Search for the cell housing the specified text and yield its [X, Y] center coordinate. 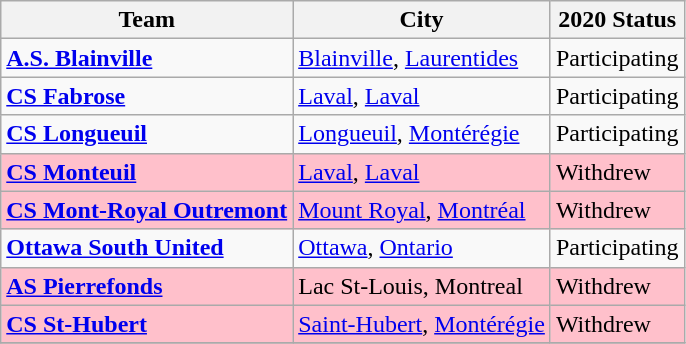
Longueuil, Montérégie [422, 134]
A.S. Blainville [147, 58]
CS Longueuil [147, 134]
Lac St-Louis, Montreal [422, 286]
Team [147, 20]
Ottawa South United [147, 248]
Mount Royal, Montréal [422, 210]
CS Fabrose [147, 96]
2020 Status [617, 20]
Saint-Hubert, Montérégie [422, 324]
City [422, 20]
Blainville, Laurentides [422, 58]
AS Pierrefonds [147, 286]
CS Mont-Royal Outremont [147, 210]
CS St-Hubert [147, 324]
Ottawa, Ontario [422, 248]
CS Monteuil [147, 172]
